For the text-containing cell, return its midpoint in (x, y) coordinate format. 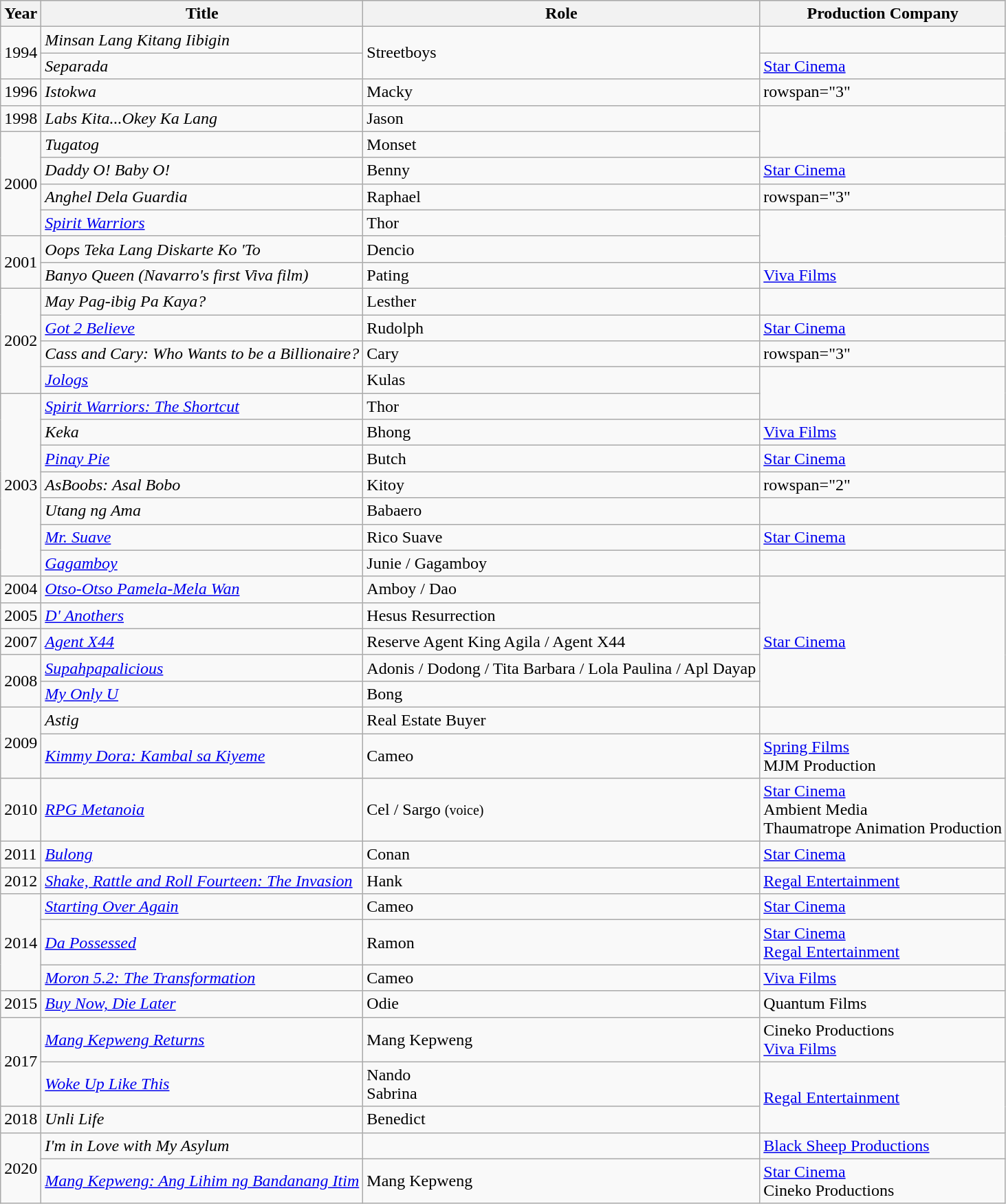
Benny (561, 171)
Labs Kita...Okey Ka Lang (202, 118)
Istokwa (202, 92)
Benedict (561, 1119)
Monset (561, 144)
Da Possessed (202, 942)
Anghel Dela Guardia (202, 197)
Starting Over Again (202, 907)
Mang Kepweng Returns (202, 1040)
2009 (21, 743)
Keka (202, 433)
Star CinemaCineko Productions (883, 1181)
Pinay Pie (202, 459)
2014 (21, 942)
Lesther (561, 301)
Kulas (561, 380)
Production Company (883, 14)
rowspan="2" (883, 485)
Jason (561, 118)
Rico Suave (561, 537)
Kitoy (561, 485)
My Only U (202, 694)
Separada (202, 66)
2003 (21, 485)
2020 (21, 1168)
Otso-Otso Pamela-Mela Wan (202, 589)
Bulong (202, 855)
Cary (561, 354)
Real Estate Buyer (561, 720)
Babaero (561, 511)
1998 (21, 118)
Ramon (561, 942)
Bhong (561, 433)
1994 (21, 53)
Mang Kepweng: Ang Lihim ng Bandanang Itim (202, 1181)
Hank (561, 881)
Oops Teka Lang Diskarte Ko 'To (202, 249)
Kimmy Dora: Kambal sa Kiyeme (202, 755)
2010 (21, 810)
2000 (21, 184)
Butch (561, 459)
Hesus Resurrection (561, 615)
D' Anothers (202, 615)
Cel / Sargo (voice) (561, 810)
Reserve Agent King Agila / Agent X44 (561, 642)
2008 (21, 681)
Macky (561, 92)
Conan (561, 855)
Raphael (561, 197)
Tugatog (202, 144)
Minsan Lang Kitang Iibigin (202, 40)
AsBoobs: Asal Bobo (202, 485)
Star CinemaRegal Entertainment (883, 942)
Dencio (561, 249)
RPG Metanoia (202, 810)
Year (21, 14)
Rudolph (561, 328)
I'm in Love with My Asylum (202, 1146)
1996 (21, 92)
Adonis / Dodong / Tita Barbara / Lola Paulina / Apl Dayap (561, 668)
Got 2 Believe (202, 328)
Woke Up Like This (202, 1084)
2017 (21, 1062)
Spring FilmsMJM Production (883, 755)
Title (202, 14)
Shake, Rattle and Roll Fourteen: The Invasion (202, 881)
2011 (21, 855)
Odie (561, 1004)
Star CinemaAmbient MediaThaumatrope Animation Production (883, 810)
Mr. Suave (202, 537)
Moron 5.2: The Transformation (202, 978)
2004 (21, 589)
2007 (21, 642)
Supahpapalicious (202, 668)
Buy Now, Die Later (202, 1004)
2002 (21, 340)
2005 (21, 615)
2018 (21, 1119)
Role (561, 14)
Spirit Warriors (202, 223)
Cass and Cary: Who Wants to be a Billionaire? (202, 354)
Astig (202, 720)
Streetboys (561, 53)
Utang ng Ama (202, 511)
Daddy O! Baby O! (202, 171)
Cineko ProductionsViva Films (883, 1040)
May Pag-ibig Pa Kaya? (202, 301)
NandoSabrina (561, 1084)
2015 (21, 1004)
Junie / Gagamboy (561, 563)
Quantum Films (883, 1004)
Spirit Warriors: The Shortcut (202, 406)
Banyo Queen (Navarro's first Viva film) (202, 275)
Amboy / Dao (561, 589)
Agent X44 (202, 642)
Jologs (202, 380)
Black Sheep Productions (883, 1146)
2001 (21, 262)
Pating (561, 275)
Gagamboy (202, 563)
2012 (21, 881)
Unli Life (202, 1119)
Bong (561, 694)
